Pinpoint the cell where the given text exists, returning its [x, y] midpoint coordinate. 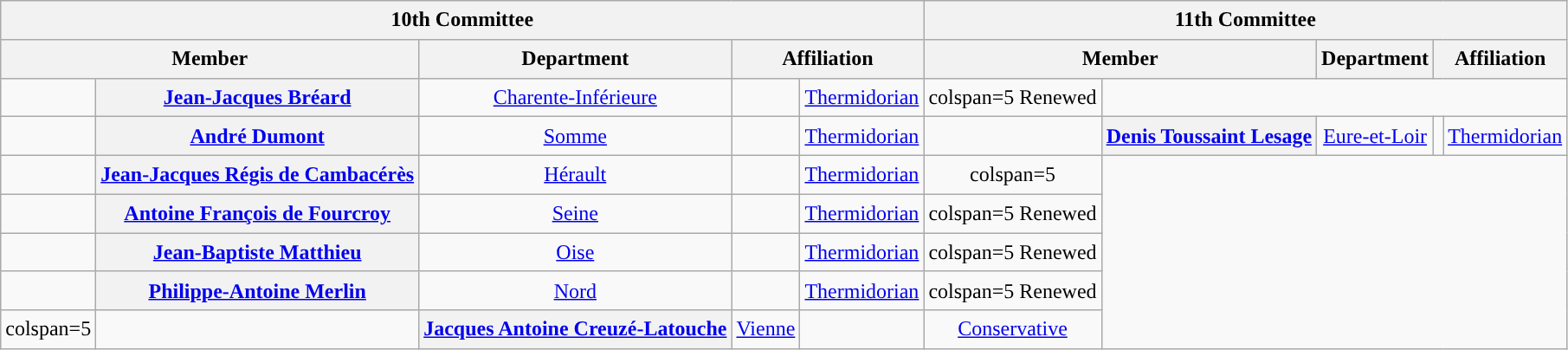
Conservative [1013, 329]
Jean-Jacques Régis de Cambacérès [258, 175]
Philippe-Antoine Merlin [258, 291]
Hérault [575, 175]
10th Committee [462, 21]
Vienne [765, 329]
Somme [575, 137]
Jean-Baptiste Matthieu [258, 253]
Nord [575, 291]
Oise [575, 253]
Eure-et-Loir [1375, 137]
Jacques Antoine Creuzé-Latouche [575, 329]
Seine [575, 213]
Jean-Jacques Bréard [258, 97]
Antoine François de Fourcroy [258, 213]
André Dumont [258, 137]
11th Committee [1245, 21]
Charente-Inférieure [575, 97]
Denis Toussaint Lesage [1209, 137]
